Locate the cell with the specified text and output its (X, Y) center coordinate. 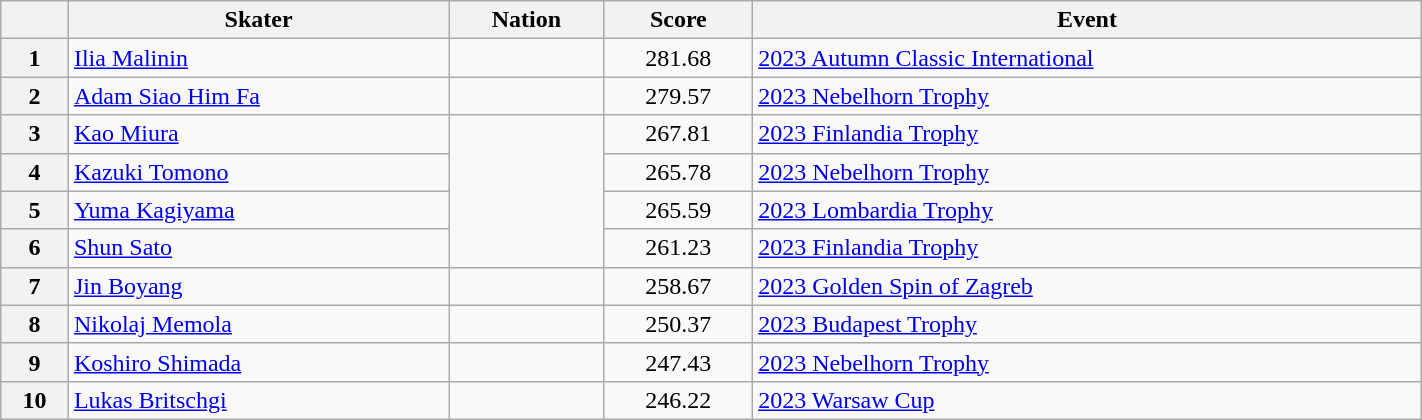
247.43 (678, 362)
258.67 (678, 286)
Score (678, 20)
261.23 (678, 248)
281.68 (678, 58)
Ilia Malinin (258, 58)
Yuma Kagiyama (258, 210)
Kazuki Tomono (258, 172)
1 (35, 58)
7 (35, 286)
Event (1088, 20)
267.81 (678, 134)
2023 Warsaw Cup (1088, 400)
Koshiro Shimada (258, 362)
10 (35, 400)
246.22 (678, 400)
2023 Budapest Trophy (1088, 324)
Kao Miura (258, 134)
2 (35, 96)
8 (35, 324)
250.37 (678, 324)
Skater (258, 20)
Shun Sato (258, 248)
265.59 (678, 210)
2023 Autumn Classic International (1088, 58)
2023 Lombardia Trophy (1088, 210)
Lukas Britschgi (258, 400)
265.78 (678, 172)
2023 Golden Spin of Zagreb (1088, 286)
Jin Boyang (258, 286)
Nation (526, 20)
6 (35, 248)
5 (35, 210)
Adam Siao Him Fa (258, 96)
Nikolaj Memola (258, 324)
3 (35, 134)
279.57 (678, 96)
9 (35, 362)
4 (35, 172)
